Provide the [x, y] coordinate of the cell's center where the given text is located.  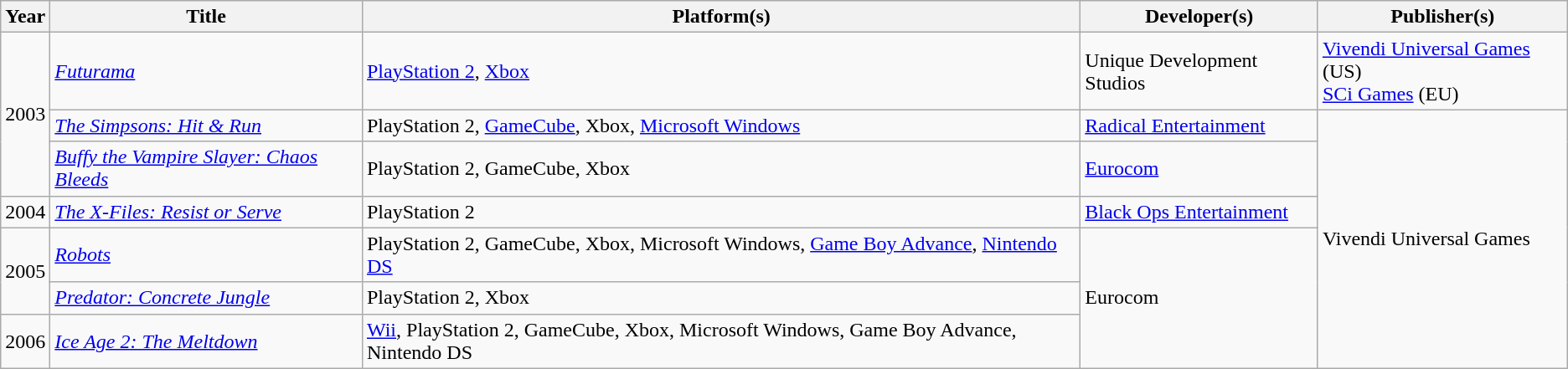
Ice Age 2: The Meltdown [206, 341]
Vivendi Universal Games [1442, 239]
Wii, PlayStation 2, GameCube, Xbox, Microsoft Windows, Game Boy Advance, Nintendo DS [720, 341]
2004 [25, 212]
Vivendi Universal Games (US) SCi Games (EU) [1442, 71]
Buffy the Vampire Slayer: Chaos Bleeds [206, 169]
Title [206, 17]
PlayStation 2, GameCube, Xbox, Microsoft Windows [720, 126]
PlayStation 2 [720, 212]
Developer(s) [1199, 17]
PlayStation 2, GameCube, Xbox [720, 169]
Robots [206, 254]
2005 [25, 271]
Black Ops Entertainment [1199, 212]
Futurama [206, 71]
PlayStation 2, GameCube, Xbox, Microsoft Windows, Game Boy Advance, Nintendo DS [720, 254]
2006 [25, 341]
Predator: Concrete Jungle [206, 298]
The Simpsons: Hit & Run [206, 126]
Publisher(s) [1442, 17]
Radical Entertainment [1199, 126]
Year [25, 17]
The X-Files: Resist or Serve [206, 212]
2003 [25, 114]
Platform(s) [720, 17]
Unique Development Studios [1199, 71]
